Return [x, y] of the center of cell containing provided text 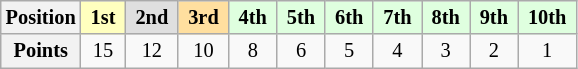
2nd [152, 17]
12 [152, 51]
6th [349, 17]
7th [397, 17]
3rd [203, 17]
1 [547, 51]
8 [253, 51]
1st [104, 17]
3 [446, 51]
9th [494, 17]
4th [253, 17]
5th [301, 17]
10th [547, 17]
Points [41, 51]
2 [494, 51]
10 [203, 51]
Position [41, 17]
5 [349, 51]
15 [104, 51]
4 [397, 51]
6 [301, 51]
8th [446, 17]
